Capture the cell that displays the provided text and extract its [x, y] central coordinate. 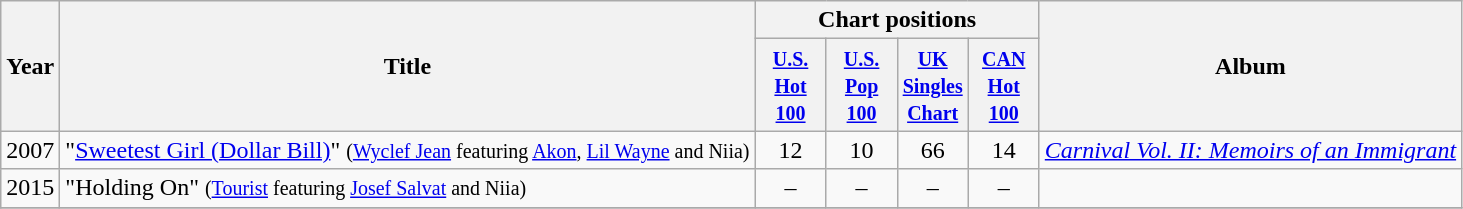
14 [1004, 150]
Album [1250, 66]
2015 [30, 188]
Chart positions [897, 20]
Title [408, 66]
2007 [30, 150]
Year [30, 66]
CAN Hot 100 [1004, 85]
66 [932, 150]
12 [790, 150]
"Holding On" (Tourist featuring Josef Salvat and Niia) [408, 188]
10 [862, 150]
"Sweetest Girl (Dollar Bill)" (Wyclef Jean featuring Akon, Lil Wayne and Niia) [408, 150]
UK Singles Chart [932, 85]
Carnival Vol. II: Memoirs of an Immigrant [1250, 150]
U.S. Hot 100 [790, 85]
U.S.Pop 100 [862, 85]
